Scan for the cell matching the given text and deliver its (X, Y) coordinate at center. 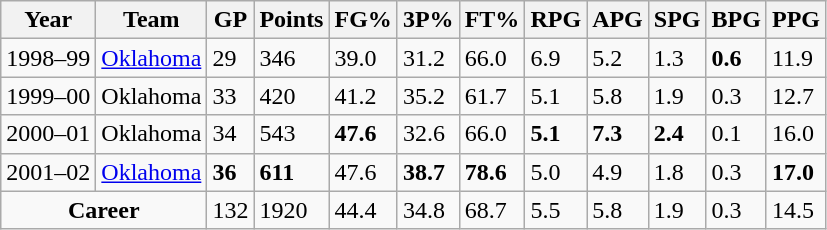
29 (230, 58)
1.8 (677, 172)
41.2 (363, 96)
4.9 (618, 172)
Team (152, 20)
0.1 (736, 134)
Career (104, 210)
34 (230, 134)
1999–00 (48, 96)
543 (292, 134)
5.5 (556, 210)
RPG (556, 20)
12.7 (796, 96)
FT% (492, 20)
17.0 (796, 172)
2.4 (677, 134)
5.0 (556, 172)
34.8 (428, 210)
31.2 (428, 58)
14.5 (796, 210)
6.9 (556, 58)
346 (292, 58)
1998–99 (48, 58)
2000–01 (48, 134)
38.7 (428, 172)
39.0 (363, 58)
PPG (796, 20)
78.6 (492, 172)
11.9 (796, 58)
33 (230, 96)
132 (230, 210)
35.2 (428, 96)
1920 (292, 210)
Points (292, 20)
32.6 (428, 134)
44.4 (363, 210)
2001–02 (48, 172)
36 (230, 172)
61.7 (492, 96)
APG (618, 20)
1.3 (677, 58)
BPG (736, 20)
3P% (428, 20)
SPG (677, 20)
7.3 (618, 134)
Year (48, 20)
420 (292, 96)
FG% (363, 20)
68.7 (492, 210)
GP (230, 20)
16.0 (796, 134)
611 (292, 172)
5.2 (618, 58)
0.6 (736, 58)
